Output the (X, Y) coordinate of the center of the cell containing the given text.  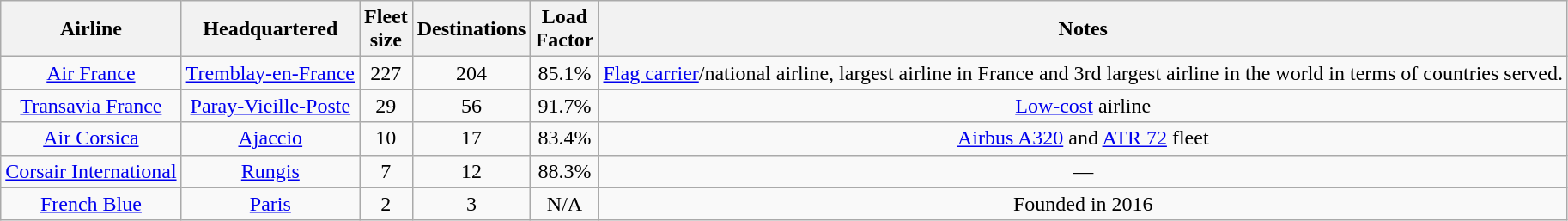
Air France (91, 73)
Rungis (270, 171)
Headquartered (270, 29)
Low-cost airline (1083, 106)
French Blue (91, 204)
17 (471, 138)
Load Factor (565, 29)
Paray-Vieille-Poste (270, 106)
29 (386, 106)
227 (386, 73)
— (1083, 171)
Airbus A320 and ATR 72 fleet (1083, 138)
Fleet size (386, 29)
Airline (91, 29)
12 (471, 171)
83.4% (565, 138)
Ajaccio (270, 138)
2 (386, 204)
3 (471, 204)
7 (386, 171)
Paris (270, 204)
Flag carrier/national airline, largest airline in France and 3rd largest airline in the world in terms of countries served. (1083, 73)
Corsair International (91, 171)
56 (471, 106)
Tremblay-en-France (270, 73)
Notes (1083, 29)
Founded in 2016 (1083, 204)
204 (471, 73)
91.7% (565, 106)
88.3% (565, 171)
Transavia France (91, 106)
85.1% (565, 73)
Destinations (471, 29)
N/A (565, 204)
Air Corsica (91, 138)
10 (386, 138)
